Return the [x, y] coordinate for the center point of the cell that contains the specified text.  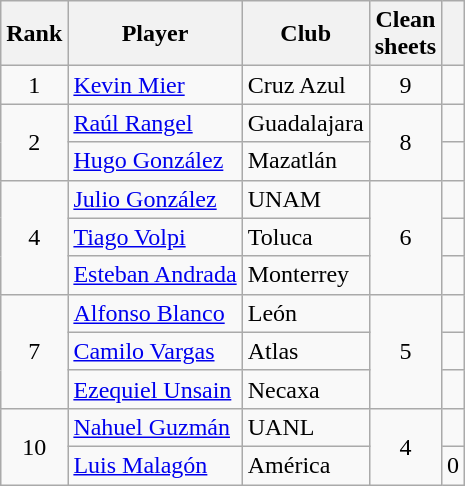
Esteban Andrada [155, 275]
6 [405, 237]
Alfonso Blanco [155, 313]
UNAM [306, 199]
Toluca [306, 237]
Raúl Rangel [155, 123]
Atlas [306, 351]
Nahuel Guzmán [155, 427]
Guadalajara [306, 123]
9 [405, 85]
Necaxa [306, 389]
León [306, 313]
Julio González [155, 199]
Rank [34, 34]
0 [454, 465]
7 [34, 351]
5 [405, 351]
Tiago Volpi [155, 237]
Player [155, 34]
10 [34, 446]
Hugo González [155, 161]
Cleansheets [405, 34]
Camilo Vargas [155, 351]
Club [306, 34]
Cruz Azul [306, 85]
Ezequiel Unsain [155, 389]
Luis Malagón [155, 465]
2 [34, 142]
8 [405, 142]
Mazatlán [306, 161]
América [306, 465]
Kevin Mier [155, 85]
Monterrey [306, 275]
1 [34, 85]
UANL [306, 427]
